Determine the [x, y] coordinate at the center of the cell enclosing the given text.  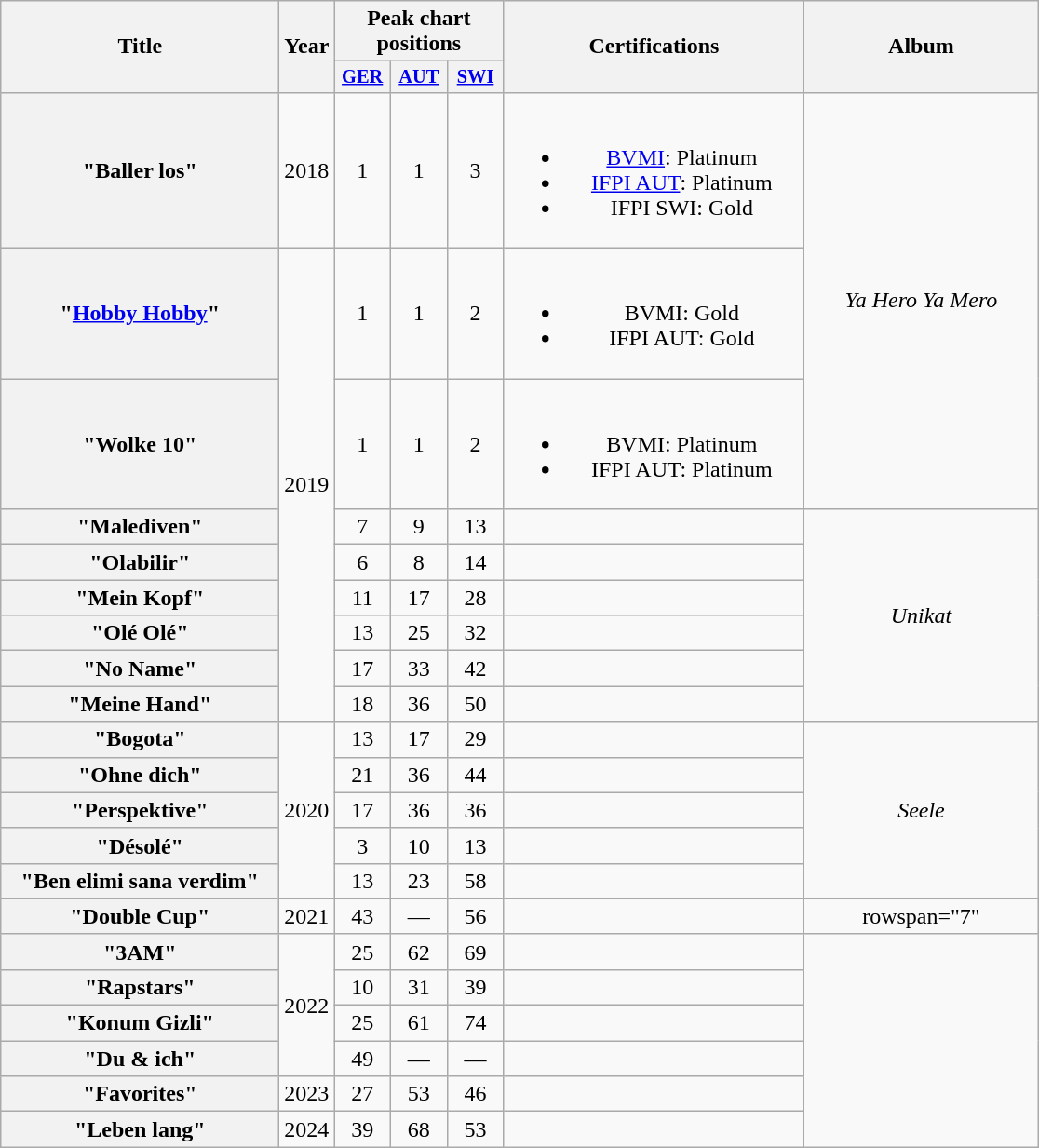
"Désolé" [140, 845]
58 [475, 881]
"Double Cup" [140, 916]
BVMI: PlatinumIFPI AUT: Platinum [654, 444]
"Rapstars" [140, 987]
2021 [307, 916]
Ya Hero Ya Mero [922, 300]
61 [419, 1023]
23 [419, 881]
"Malediven" [140, 527]
2019 [307, 485]
2024 [307, 1129]
GER [363, 77]
"Ohne dich" [140, 775]
2022 [307, 1005]
"Bogota" [140, 739]
"Leben lang" [140, 1129]
"Perspektive" [140, 810]
68 [419, 1129]
Title [140, 47]
2018 [307, 169]
rowspan="7" [922, 916]
Certifications [654, 47]
"Mein Kopf" [140, 598]
"Meine Hand" [140, 704]
14 [475, 562]
29 [475, 739]
"3AM" [140, 952]
27 [363, 1094]
"Konum Gizli" [140, 1023]
21 [363, 775]
28 [475, 598]
56 [475, 916]
8 [419, 562]
"Ben elimi sana verdim" [140, 881]
"Favorites" [140, 1094]
9 [419, 527]
"Hobby Hobby" [140, 314]
Peak chart positions [419, 32]
"No Name" [140, 669]
6 [363, 562]
BVMI: PlatinumIFPI AUT: PlatinumIFPI SWI: Gold [654, 169]
Unikat [922, 615]
33 [419, 669]
AUT [419, 77]
Seele [922, 810]
46 [475, 1094]
11 [363, 598]
2020 [307, 810]
"Du & ich" [140, 1059]
Year [307, 47]
2023 [307, 1094]
74 [475, 1023]
31 [419, 987]
"Wolke 10" [140, 444]
32 [475, 633]
69 [475, 952]
"Olabilir" [140, 562]
18 [363, 704]
7 [363, 527]
Album [922, 47]
BVMI: GoldIFPI AUT: Gold [654, 314]
"Baller los" [140, 169]
SWI [475, 77]
"Olé Olé" [140, 633]
50 [475, 704]
42 [475, 669]
62 [419, 952]
44 [475, 775]
49 [363, 1059]
43 [363, 916]
